Capture the cell that displays the provided text and extract its [X, Y] central coordinate. 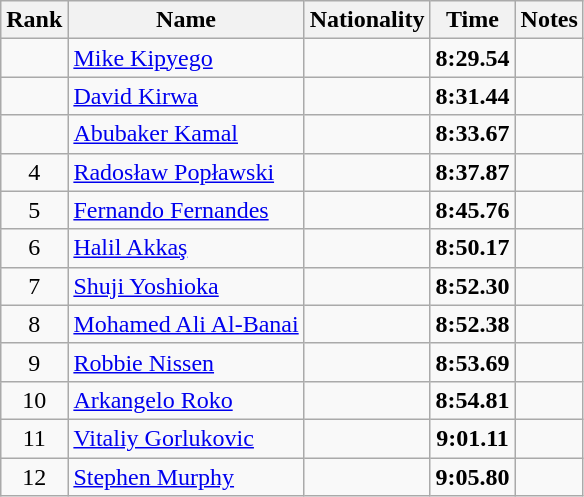
6 [34, 248]
8:54.81 [472, 400]
Time [472, 20]
9 [34, 362]
8:33.67 [472, 134]
David Kirwa [186, 96]
Name [186, 20]
8:52.38 [472, 324]
7 [34, 286]
Radosław Popławski [186, 172]
8:45.76 [472, 210]
Rank [34, 20]
8:37.87 [472, 172]
Mike Kipyego [186, 58]
Mohamed Ali Al-Banai [186, 324]
8:29.54 [472, 58]
Nationality [367, 20]
Arkangelo Roko [186, 400]
12 [34, 477]
8:53.69 [472, 362]
8:52.30 [472, 286]
8:31.44 [472, 96]
Stephen Murphy [186, 477]
8:50.17 [472, 248]
Robbie Nissen [186, 362]
Halil Akkaş [186, 248]
11 [34, 438]
4 [34, 172]
5 [34, 210]
8 [34, 324]
Shuji Yoshioka [186, 286]
Abubaker Kamal [186, 134]
Notes [549, 20]
10 [34, 400]
Fernando Fernandes [186, 210]
9:05.80 [472, 477]
9:01.11 [472, 438]
Vitaliy Gorlukovic [186, 438]
